Provide the (x, y) coordinate of the cell's center where the given text is located.  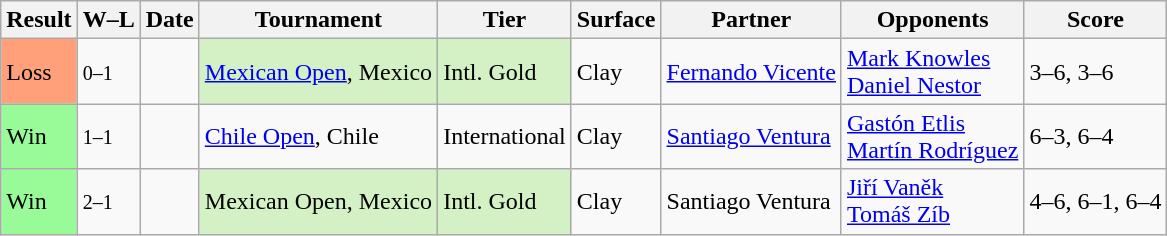
Jiří Vaněk Tomáš Zíb (932, 202)
Partner (751, 20)
W–L (108, 20)
3–6, 3–6 (1096, 72)
0–1 (108, 72)
Mark Knowles Daniel Nestor (932, 72)
Chile Open, Chile (318, 136)
6–3, 6–4 (1096, 136)
2–1 (108, 202)
1–1 (108, 136)
Loss (39, 72)
4–6, 6–1, 6–4 (1096, 202)
Surface (616, 20)
Score (1096, 20)
Tier (505, 20)
Gastón Etlis Martín Rodríguez (932, 136)
Result (39, 20)
Opponents (932, 20)
International (505, 136)
Tournament (318, 20)
Date (170, 20)
Fernando Vicente (751, 72)
